Return the [X, Y] coordinate for the center point of the cell that contains the specified text.  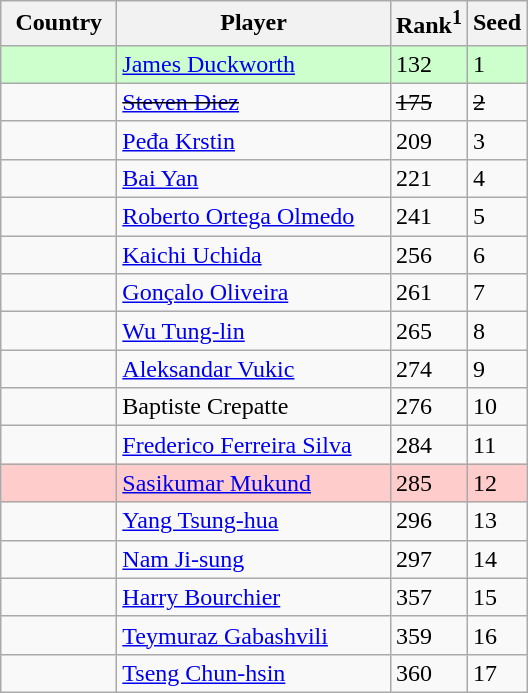
Harry Bourchier [254, 597]
276 [428, 407]
261 [428, 293]
Sasikumar Mukund [254, 483]
221 [428, 178]
8 [496, 331]
17 [496, 673]
Bai Yan [254, 178]
359 [428, 635]
6 [496, 255]
3 [496, 140]
297 [428, 559]
Steven Diez [254, 102]
Rank1 [428, 24]
4 [496, 178]
11 [496, 445]
Gonçalo Oliveira [254, 293]
Kaichi Uchida [254, 255]
Country [59, 24]
Peđa Krstin [254, 140]
265 [428, 331]
Teymuraz Gabashvili [254, 635]
Nam Ji-sung [254, 559]
209 [428, 140]
16 [496, 635]
12 [496, 483]
175 [428, 102]
132 [428, 64]
284 [428, 445]
Roberto Ortega Olmedo [254, 217]
7 [496, 293]
274 [428, 369]
Seed [496, 24]
241 [428, 217]
357 [428, 597]
Yang Tsung-hua [254, 521]
285 [428, 483]
Aleksandar Vukic [254, 369]
2 [496, 102]
5 [496, 217]
Wu Tung-lin [254, 331]
Player [254, 24]
Baptiste Crepatte [254, 407]
13 [496, 521]
15 [496, 597]
360 [428, 673]
Frederico Ferreira Silva [254, 445]
1 [496, 64]
Tseng Chun-hsin [254, 673]
9 [496, 369]
14 [496, 559]
296 [428, 521]
James Duckworth [254, 64]
10 [496, 407]
256 [428, 255]
